Locate the cell with the specified text and output its [X, Y] center coordinate. 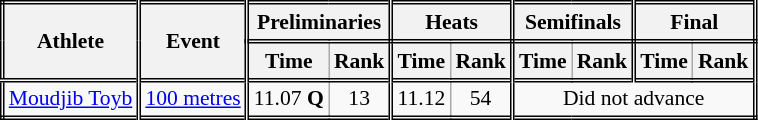
Athlete [70, 42]
11.12 [420, 100]
100 metres [193, 100]
Semifinals [572, 22]
Event [193, 42]
Final [694, 22]
Heats [452, 22]
Preliminaries [319, 22]
54 [481, 100]
Moudjib Toyb [70, 100]
11.07 Q [288, 100]
Did not advance [633, 100]
13 [360, 100]
